Output the (x, y) coordinate of the center of the cell containing the given text.  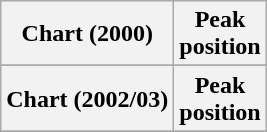
Chart (2002/03) (88, 98)
Chart (2000) (88, 34)
